Find where the given text appears and provide that cell's center as [x, y] coordinate. 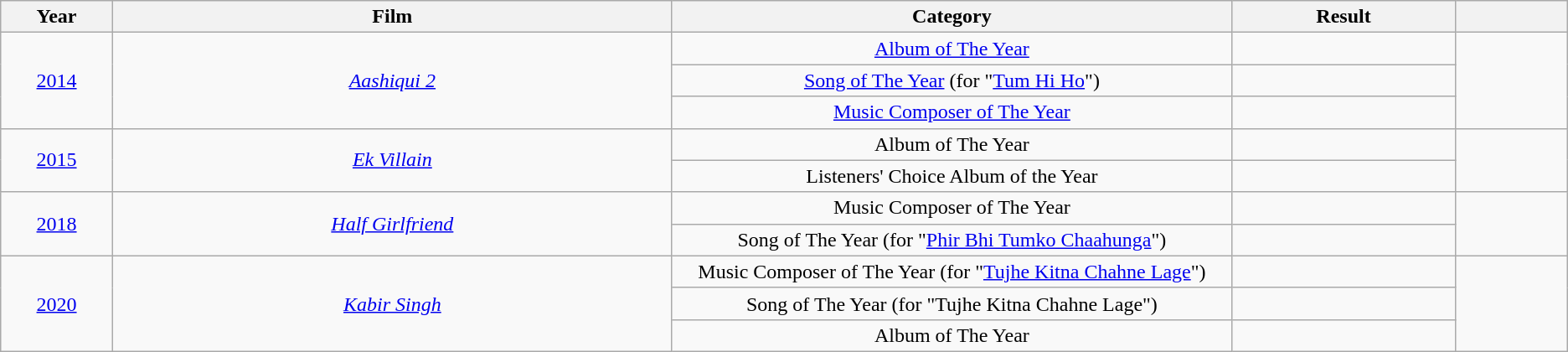
2014 [57, 80]
Kabir Singh [392, 303]
2018 [57, 224]
Song of The Year (for "Tum Hi Ho") [952, 80]
2020 [57, 303]
Ek Villain [392, 160]
Year [57, 17]
Song of The Year (for "Phir Bhi Tumko Chaahunga") [952, 240]
Listeners' Choice Album of the Year [952, 176]
Film [392, 17]
Half Girlfriend [392, 224]
Song of The Year (for "Tujhe Kitna Chahne Lage") [952, 303]
Music Composer of The Year (for "Tujhe Kitna Chahne Lage") [952, 272]
Aashiqui 2 [392, 80]
Result [1344, 17]
2015 [57, 160]
Category [952, 17]
